Determine the [x, y] coordinate at the center of the cell enclosing the given text.  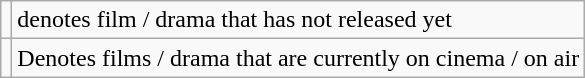
Denotes films / drama that are currently on cinema / on air [298, 58]
denotes film / drama that has not released yet [298, 20]
